Identify which cell holds the provided text, then report its [x, y] central coordinate. 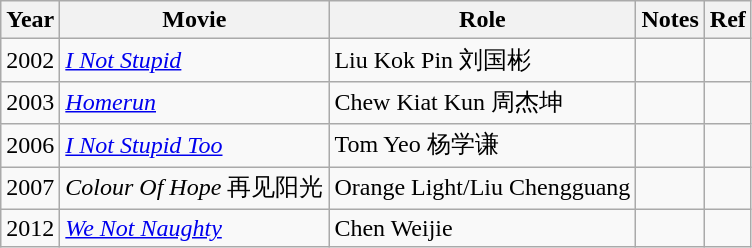
Chen Weijie [482, 228]
Tom Yeo 杨学谦 [482, 146]
Ref [728, 20]
Year [30, 20]
2012 [30, 228]
Homerun [194, 102]
Movie [194, 20]
Orange Light/Liu Chengguang [482, 188]
Notes [670, 20]
Role [482, 20]
I Not Stupid Too [194, 146]
Colour Of Hope 再见阳光 [194, 188]
2006 [30, 146]
2002 [30, 60]
2003 [30, 102]
Chew Kiat Kun 周杰坤 [482, 102]
We Not Naughty [194, 228]
I Not Stupid [194, 60]
2007 [30, 188]
Liu Kok Pin 刘国彬 [482, 60]
